Locate the cell with the specified text and output its [X, Y] center coordinate. 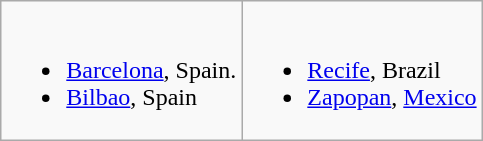
Recife, Brazil Zapopan, Mexico [362, 71]
Barcelona, Spain. Bilbao, Spain [122, 71]
